Identify which cell holds the provided text, then report its [X, Y] central coordinate. 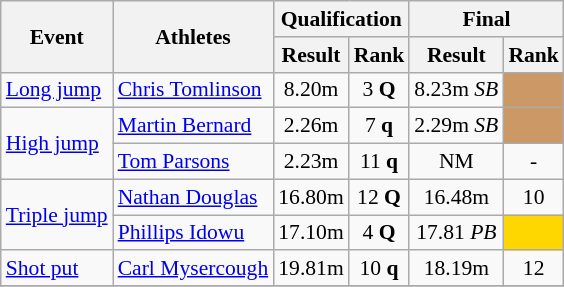
High jump [57, 144]
16.80m [310, 197]
Long jump [57, 90]
2.29m SB [456, 126]
11 q [380, 162]
19.81m [310, 269]
10 [534, 197]
17.81 PB [456, 233]
18.19m [456, 269]
4 Q [380, 233]
NM [456, 162]
16.48m [456, 197]
- [534, 162]
12 Q [380, 197]
Event [57, 36]
8.20m [310, 90]
Shot put [57, 269]
7 q [380, 126]
Qualification [341, 19]
Chris Tomlinson [194, 90]
Carl Mysercough [194, 269]
10 q [380, 269]
8.23m SB [456, 90]
Nathan Douglas [194, 197]
Phillips Idowu [194, 233]
Triple jump [57, 214]
2.26m [310, 126]
Final [486, 19]
Athletes [194, 36]
Martin Bernard [194, 126]
2.23m [310, 162]
3 Q [380, 90]
12 [534, 269]
Tom Parsons [194, 162]
17.10m [310, 233]
